Pinpoint the cell where the given text exists, returning its [x, y] midpoint coordinate. 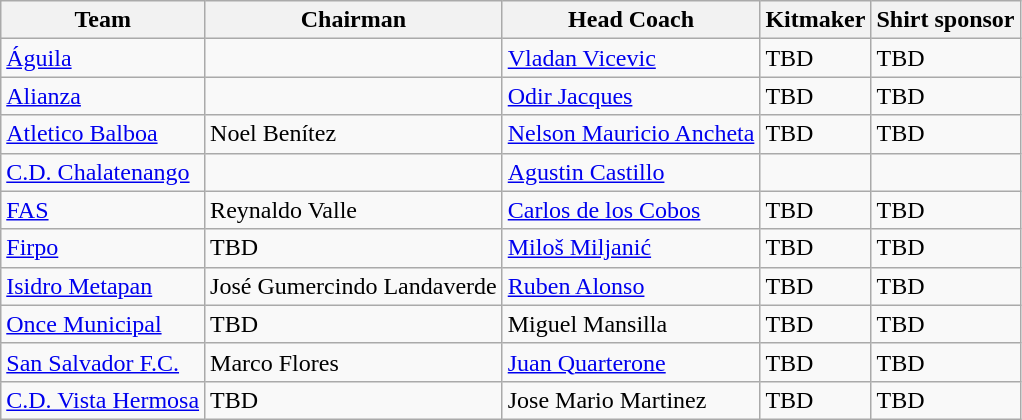
C.D. Vista Hermosa [103, 400]
Team [103, 20]
Miguel Mansilla [631, 324]
Alianza [103, 96]
Ruben Alonso [631, 286]
Agustin Castillo [631, 172]
Juan Quarterone [631, 362]
José Gumercindo Landaverde [354, 286]
Carlos de los Cobos [631, 210]
Noel Benítez [354, 134]
Kitmaker [816, 20]
Firpo [103, 248]
Atletico Balboa [103, 134]
Isidro Metapan [103, 286]
Vladan Vicevic [631, 58]
San Salvador F.C. [103, 362]
Shirt sponsor [946, 20]
FAS [103, 210]
Marco Flores [354, 362]
Chairman [354, 20]
Odir Jacques [631, 96]
Head Coach [631, 20]
Águila [103, 58]
Once Municipal [103, 324]
C.D. Chalatenango [103, 172]
Nelson Mauricio Ancheta [631, 134]
Jose Mario Martinez [631, 400]
Miloš Miljanić [631, 248]
Reynaldo Valle [354, 210]
